Find where the given text appears and provide that cell's center as (X, Y) coordinate. 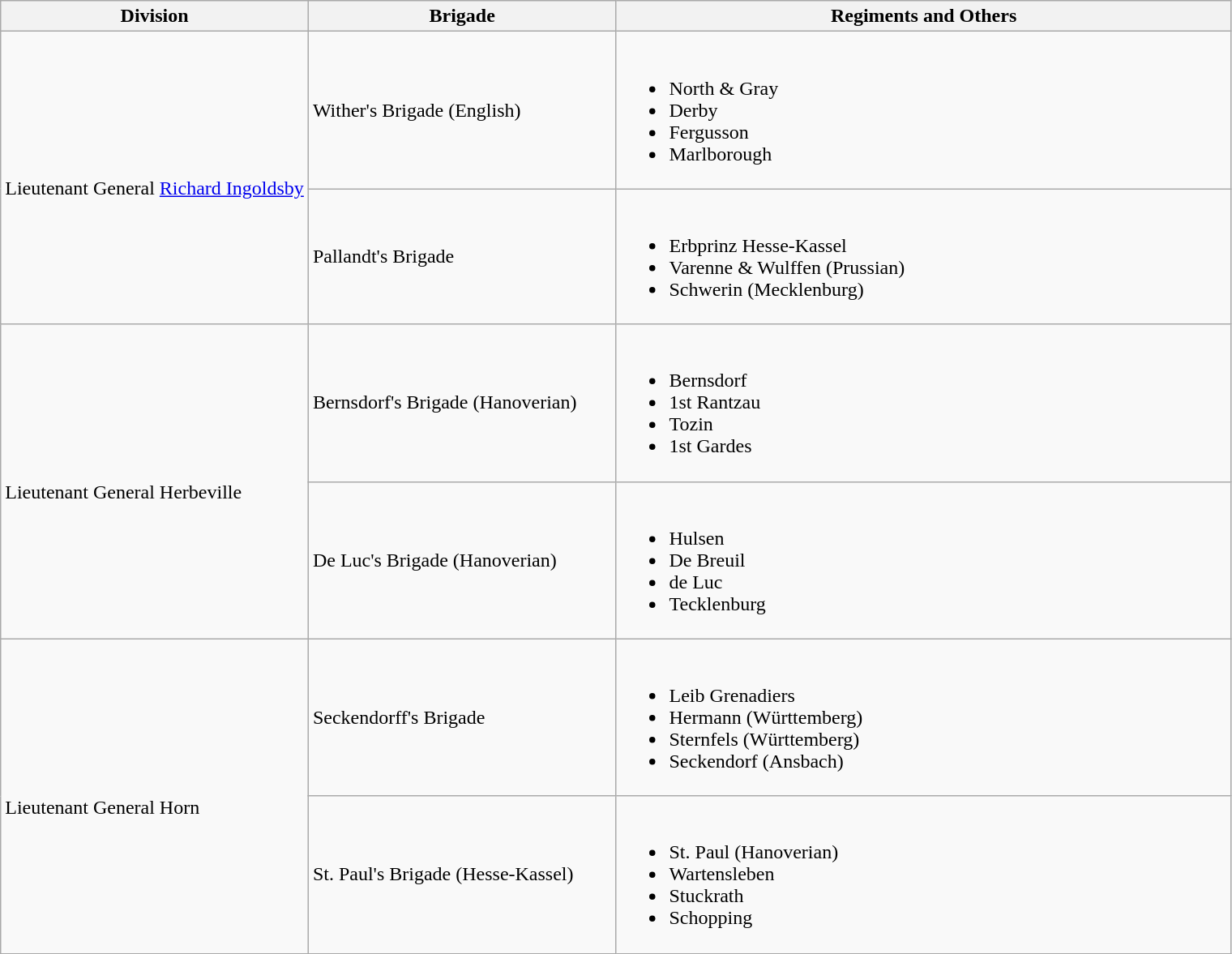
Erbprinz Hesse-KasselVarenne & Wulffen (Prussian)Schwerin (Mecklenburg) (924, 256)
Division (155, 16)
Bernsdorf's Brigade (Hanoverian) (462, 403)
St. Paul's Brigade (Hesse-Kassel) (462, 875)
Lieutenant General Richard Ingoldsby (155, 178)
Seckendorff's Brigade (462, 717)
HulsenDe Breuilde LucTecklenburg (924, 560)
Bernsdorf1st RantzauTozin1st Gardes (924, 403)
Regiments and Others (924, 16)
North & GrayDerbyFergussonMarlborough (924, 110)
De Luc's Brigade (Hanoverian) (462, 560)
Brigade (462, 16)
Pallandt's Brigade (462, 256)
Leib GrenadiersHermann (Württemberg)Sternfels (Württemberg)Seckendorf (Ansbach) (924, 717)
Wither's Brigade (English) (462, 110)
Lieutenant General Herbeville (155, 481)
St. Paul (Hanoverian)WartenslebenStuckrathSchopping (924, 875)
Lieutenant General Horn (155, 796)
